Detect which cell encompasses the target text, then output its (x, y) center coordinate. 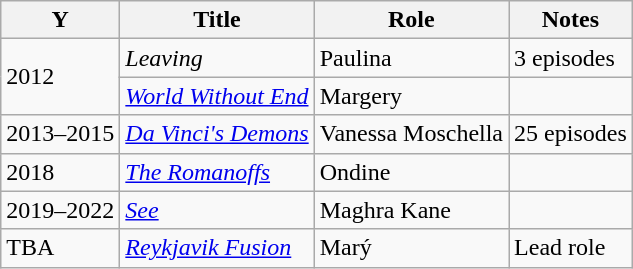
Role (411, 20)
Leaving (217, 58)
Margery (411, 96)
The Romanoffs (217, 172)
World Without End (217, 96)
Y (60, 20)
Vanessa Moschella (411, 134)
25 episodes (571, 134)
Paulina (411, 58)
2019–2022 (60, 210)
Da Vinci's Demons (217, 134)
Ondine (411, 172)
TBA (60, 248)
Maghra Kane (411, 210)
Lead role (571, 248)
Notes (571, 20)
2018 (60, 172)
Title (217, 20)
Reykjavik Fusion (217, 248)
2012 (60, 77)
2013–2015 (60, 134)
See (217, 210)
Marý (411, 248)
3 episodes (571, 58)
